Extract the (x, y) coordinate from the center of the cell holding the provided text.  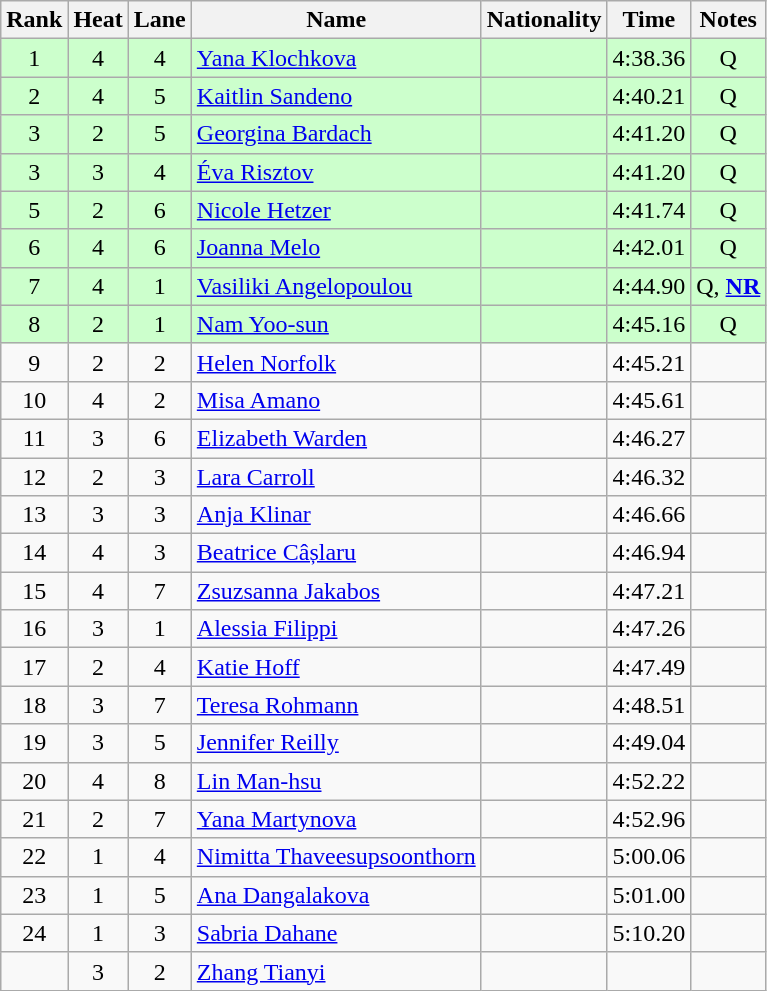
4:40.21 (649, 96)
Nationality (544, 20)
Nam Yoo-sun (336, 324)
Nimitta Thaveesupsoonthorn (336, 857)
Lara Carroll (336, 477)
4:47.26 (649, 629)
4:52.22 (649, 781)
4:46.66 (649, 515)
15 (34, 591)
Zsuzsanna Jakabos (336, 591)
17 (34, 667)
Name (336, 20)
4:42.01 (649, 248)
Georgina Bardach (336, 134)
Kaitlin Sandeno (336, 96)
Sabria Dahane (336, 933)
4:52.96 (649, 819)
5:00.06 (649, 857)
Heat (98, 20)
Nicole Hetzer (336, 210)
10 (34, 400)
5:10.20 (649, 933)
5:01.00 (649, 895)
9 (34, 362)
20 (34, 781)
Misa Amano (336, 400)
4:45.21 (649, 362)
11 (34, 438)
Vasiliki Angelopoulou (336, 286)
22 (34, 857)
Anja Klinar (336, 515)
4:38.36 (649, 58)
13 (34, 515)
4:47.49 (649, 667)
Time (649, 20)
Beatrice Câșlaru (336, 553)
21 (34, 819)
Jennifer Reilly (336, 743)
Helen Norfolk (336, 362)
23 (34, 895)
Notes (728, 20)
16 (34, 629)
Teresa Rohmann (336, 705)
Lin Man-hsu (336, 781)
Lane (160, 20)
Éva Risztov (336, 172)
12 (34, 477)
Zhang Tianyi (336, 971)
Q, NR (728, 286)
4:45.16 (649, 324)
Elizabeth Warden (336, 438)
4:48.51 (649, 705)
4:46.32 (649, 477)
4:44.90 (649, 286)
4:45.61 (649, 400)
4:49.04 (649, 743)
4:47.21 (649, 591)
Yana Martynova (336, 819)
4:41.74 (649, 210)
Rank (34, 20)
4:46.27 (649, 438)
Joanna Melo (336, 248)
18 (34, 705)
19 (34, 743)
Alessia Filippi (336, 629)
Yana Klochkova (336, 58)
14 (34, 553)
4:46.94 (649, 553)
Katie Hoff (336, 667)
Ana Dangalakova (336, 895)
24 (34, 933)
